Return [X, Y] of the center of cell containing provided text 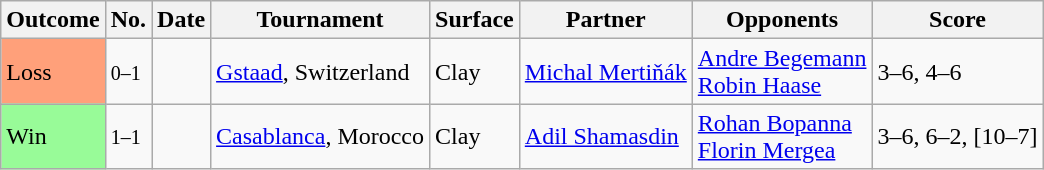
0–1 [128, 72]
Casablanca, Morocco [320, 136]
Outcome [53, 20]
Surface [475, 20]
Michal Mertiňák [606, 72]
Tournament [320, 20]
Partner [606, 20]
3–6, 4–6 [958, 72]
Date [182, 20]
Andre Begemann Robin Haase [782, 72]
Win [53, 136]
3–6, 6–2, [10–7] [958, 136]
Rohan Bopanna Florin Mergea [782, 136]
No. [128, 20]
Opponents [782, 20]
Loss [53, 72]
Adil Shamasdin [606, 136]
Gstaad, Switzerland [320, 72]
Score [958, 20]
1–1 [128, 136]
